From the cell containing the given text, extract its center point as [x, y] coordinate. 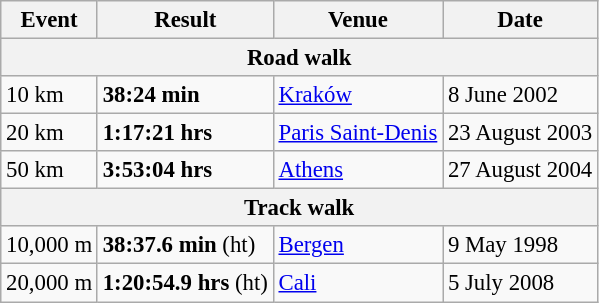
Cali [358, 283]
10,000 m [50, 245]
Athens [358, 170]
Venue [358, 20]
23 August 2003 [520, 133]
9 May 1998 [520, 245]
27 August 2004 [520, 170]
50 km [50, 170]
38:37.6 min (ht) [185, 245]
5 July 2008 [520, 283]
3:53:04 hrs [185, 170]
Date [520, 20]
10 km [50, 95]
20 km [50, 133]
1:20:54.9 hrs (ht) [185, 283]
Bergen [358, 245]
38:24 min [185, 95]
Road walk [300, 58]
1:17:21 hrs [185, 133]
20,000 m [50, 283]
8 June 2002 [520, 95]
Paris Saint-Denis [358, 133]
Result [185, 20]
Event [50, 20]
Track walk [300, 208]
Kraków [358, 95]
